Provide the [x, y] coordinate of the cell's center where the given text is located.  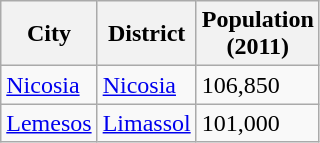
Population(2011) [258, 34]
Limassol [146, 123]
106,850 [258, 85]
Lemesos [49, 123]
101,000 [258, 123]
District [146, 34]
City [49, 34]
